Pinpoint the cell where the given text exists, returning its [x, y] midpoint coordinate. 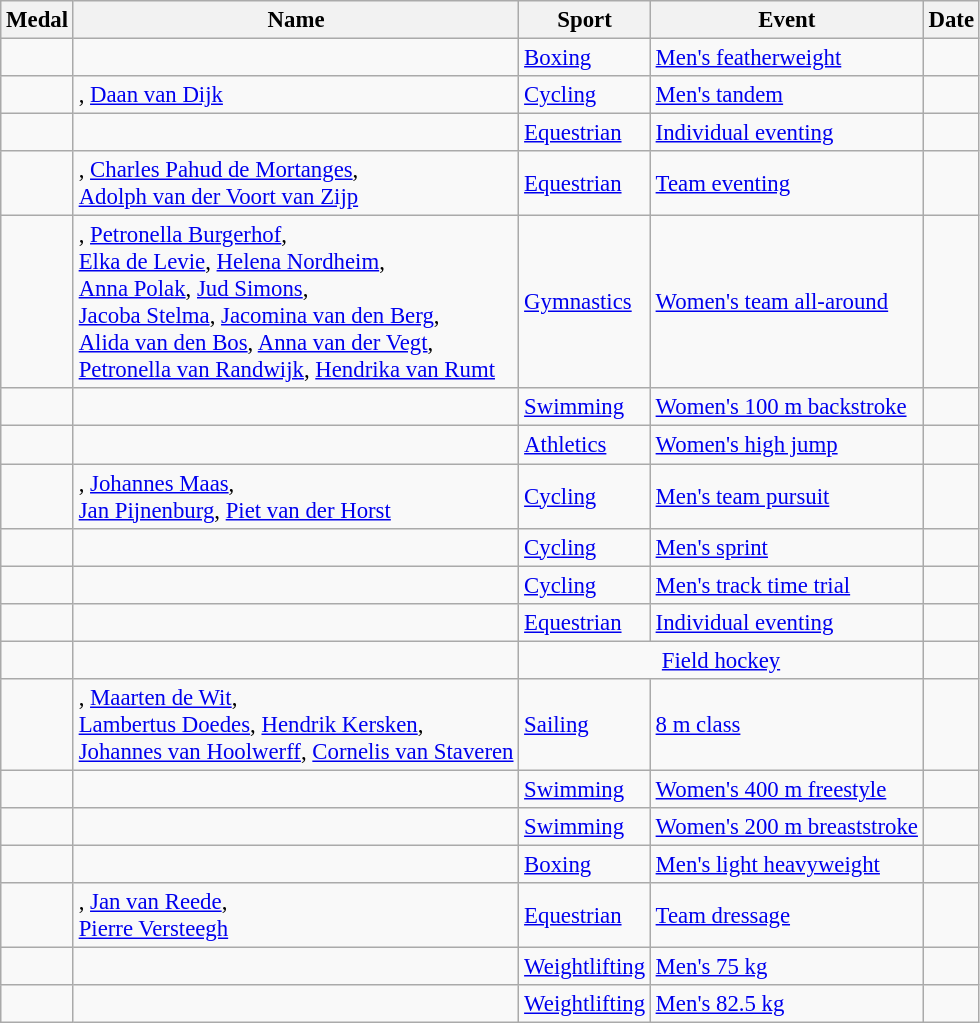
, Charles Pahud de Mortanges,Adolph van der Voort van Zijp [296, 184]
Field hockey [721, 660]
8 m class [786, 725]
Women's 100 m backstroke [786, 407]
Gymnastics [585, 302]
Sport [585, 20]
Event [786, 20]
Name [296, 20]
Men's featherweight [786, 58]
Women's team all-around [786, 302]
, Jan van Reede,Pierre Versteegh [296, 916]
Men's sprint [786, 547]
Women's high jump [786, 445]
Men's 82.5 kg [786, 1004]
Team eventing [786, 184]
Team dressage [786, 916]
Date [951, 20]
, Johannes Maas,Jan Pijnenburg, Piet van der Horst [296, 496]
Sailing [585, 725]
Men's light heavyweight [786, 864]
, Daan van Dijk [296, 95]
Men's 75 kg [786, 967]
Men's team pursuit [786, 496]
, Maarten de Wit,Lambertus Doedes, Hendrik Kersken,Johannes van Hoolwerff, Cornelis van Staveren [296, 725]
Women's 400 m freestyle [786, 789]
Men's tandem [786, 95]
Men's track time trial [786, 585]
Athletics [585, 445]
Women's 200 m breaststroke [786, 827]
Medal [38, 20]
